Output the [x, y] coordinate of the center of the cell containing the given text.  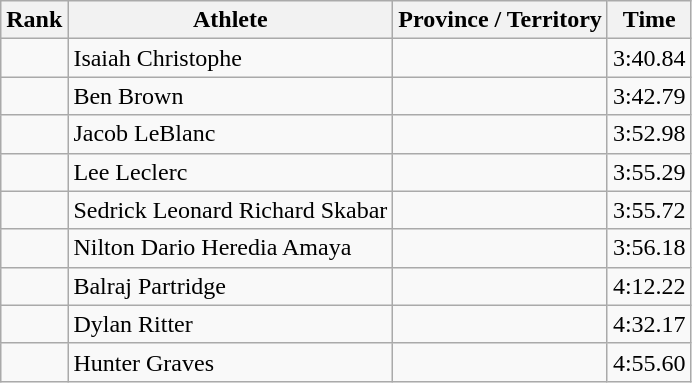
Rank [34, 20]
Hunter Graves [230, 362]
3:55.29 [649, 172]
Isaiah Christophe [230, 58]
Ben Brown [230, 96]
Lee Leclerc [230, 172]
Nilton Dario Heredia Amaya [230, 248]
Athlete [230, 20]
4:55.60 [649, 362]
3:42.79 [649, 96]
3:40.84 [649, 58]
4:12.22 [649, 286]
4:32.17 [649, 324]
Time [649, 20]
Balraj Partridge [230, 286]
Sedrick Leonard Richard Skabar [230, 210]
3:56.18 [649, 248]
Province / Territory [500, 20]
Jacob LeBlanc [230, 134]
3:55.72 [649, 210]
Dylan Ritter [230, 324]
3:52.98 [649, 134]
